Identify which cell holds the provided text, then report its (X, Y) central coordinate. 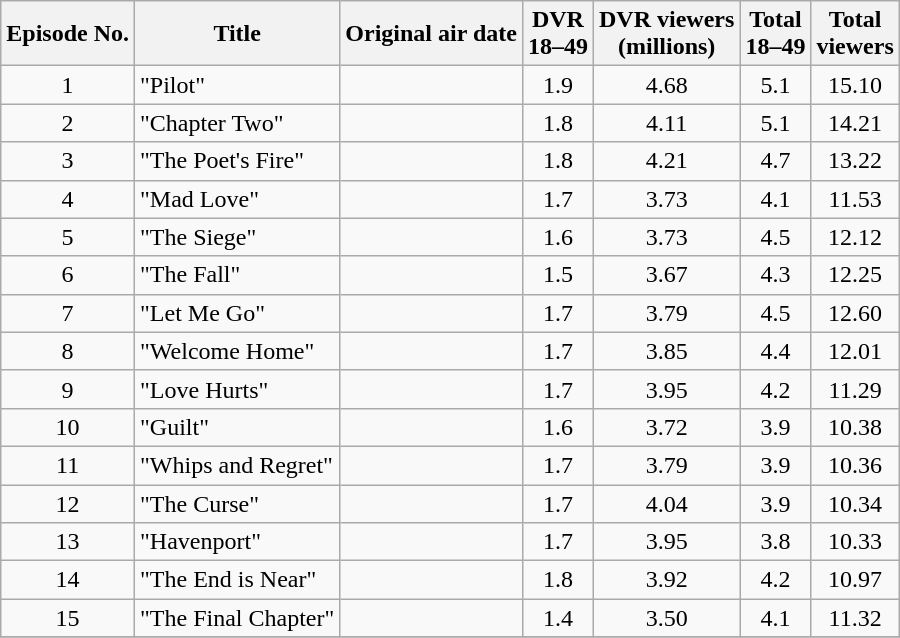
10.34 (855, 503)
9 (68, 389)
Total18–49 (776, 34)
10.97 (855, 580)
"Chapter Two" (238, 123)
Totalviewers (855, 34)
10 (68, 427)
14 (68, 580)
7 (68, 313)
11.32 (855, 618)
4.7 (776, 161)
12.12 (855, 237)
1.9 (558, 85)
"Havenport" (238, 542)
4.3 (776, 275)
1.4 (558, 618)
13.22 (855, 161)
10.33 (855, 542)
4.04 (666, 503)
"The Fall" (238, 275)
4 (68, 199)
Episode No. (68, 34)
14.21 (855, 123)
1.5 (558, 275)
3.50 (666, 618)
12.25 (855, 275)
"The Curse" (238, 503)
11.29 (855, 389)
3.92 (666, 580)
4.4 (776, 351)
DVR viewers(millions) (666, 34)
2 (68, 123)
"Love Hurts" (238, 389)
"The Final Chapter" (238, 618)
"Pilot" (238, 85)
8 (68, 351)
11 (68, 465)
12.60 (855, 313)
"Let Me Go" (238, 313)
"Whips and Regret" (238, 465)
"The End is Near" (238, 580)
"Guilt" (238, 427)
4.68 (666, 85)
15.10 (855, 85)
10.36 (855, 465)
Original air date (432, 34)
10.38 (855, 427)
3.85 (666, 351)
4.21 (666, 161)
"Welcome Home" (238, 351)
Title (238, 34)
11.53 (855, 199)
1 (68, 85)
DVR18–49 (558, 34)
3.72 (666, 427)
13 (68, 542)
12.01 (855, 351)
3.67 (666, 275)
"Mad Love" (238, 199)
"The Siege" (238, 237)
15 (68, 618)
3.8 (776, 542)
4.11 (666, 123)
"The Poet's Fire" (238, 161)
12 (68, 503)
3 (68, 161)
6 (68, 275)
5 (68, 237)
